Locate the cell with the specified text and output its [X, Y] center coordinate. 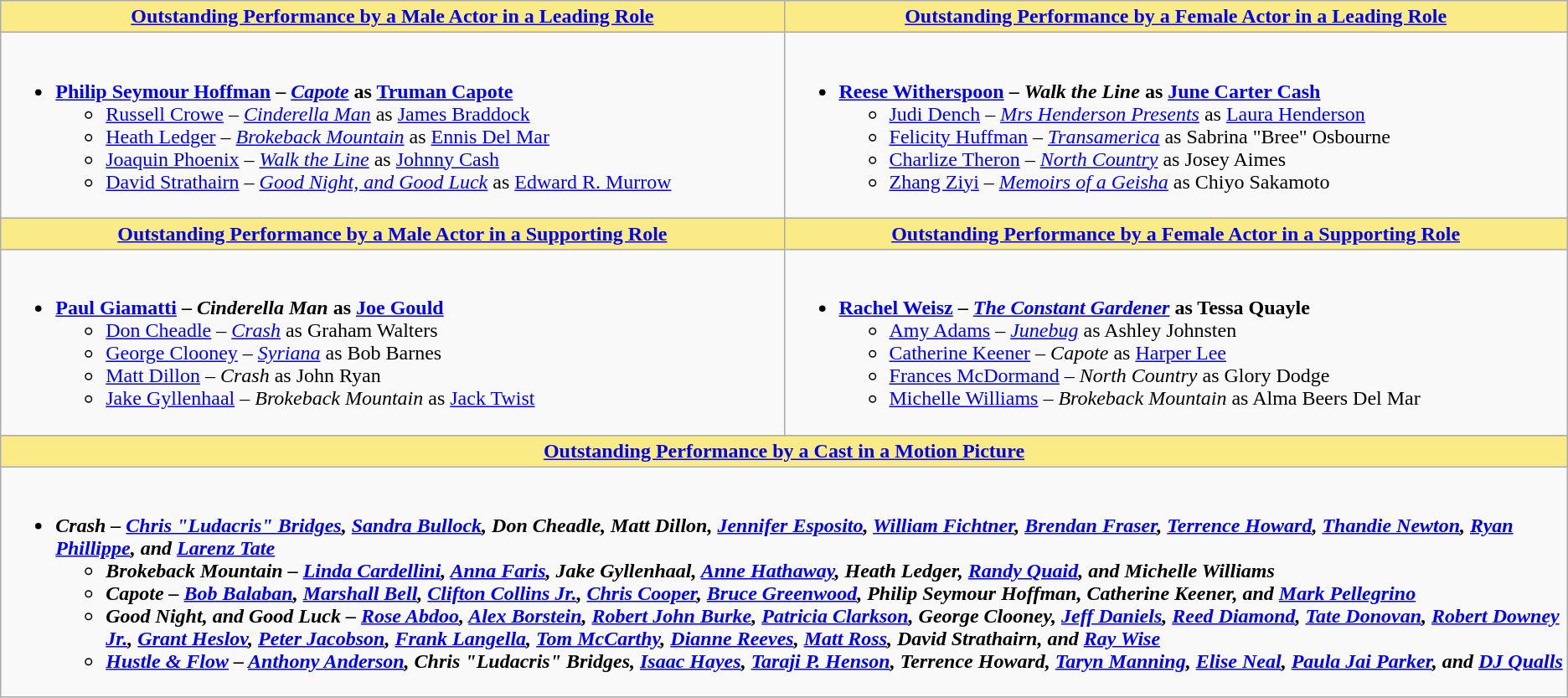
Outstanding Performance by a Male Actor in a Leading Role [392, 17]
Outstanding Performance by a Female Actor in a Supporting Role [1176, 234]
Outstanding Performance by a Cast in a Motion Picture [784, 451]
Outstanding Performance by a Female Actor in a Leading Role [1176, 17]
Outstanding Performance by a Male Actor in a Supporting Role [392, 234]
